Scan for the cell matching the given text and deliver its [X, Y] coordinate at center. 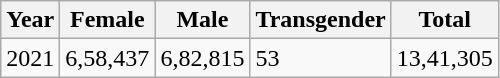
Male [202, 20]
Year [30, 20]
6,82,815 [202, 58]
53 [320, 58]
2021 [30, 58]
6,58,437 [108, 58]
Female [108, 20]
13,41,305 [444, 58]
Transgender [320, 20]
Total [444, 20]
